Find where the given text appears and provide that cell's center as (x, y) coordinate. 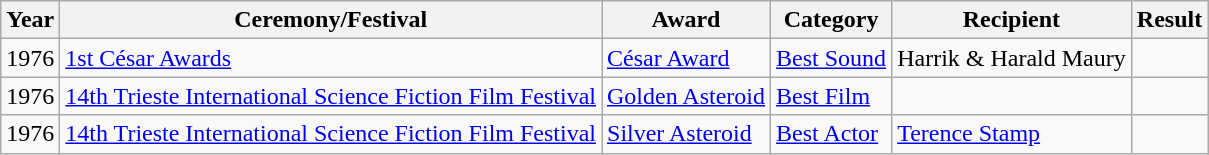
Golden Asteroid (686, 96)
1st César Awards (331, 58)
Harrik & Harald Maury (1012, 58)
Result (1169, 20)
Ceremony/Festival (331, 20)
Recipient (1012, 20)
Year (30, 20)
César Award (686, 58)
Terence Stamp (1012, 134)
Silver Asteroid (686, 134)
Best Sound (832, 58)
Best Actor (832, 134)
Category (832, 20)
Best Film (832, 96)
Award (686, 20)
